For the text-containing cell, return its midpoint in [x, y] coordinate format. 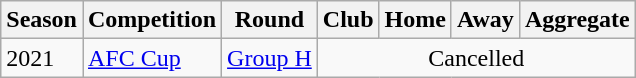
Aggregate [577, 20]
Club [348, 20]
AFC Cup [152, 58]
Competition [152, 20]
2021 [42, 58]
Cancelled [476, 58]
Round [270, 20]
Away [485, 20]
Group H [270, 58]
Home [415, 20]
Season [42, 20]
